Identify which cell holds the provided text, then report its [x, y] central coordinate. 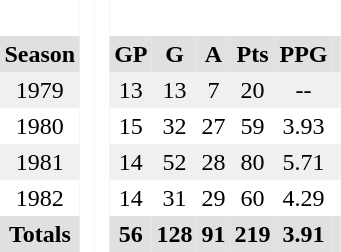
31 [174, 198]
32 [174, 126]
28 [214, 162]
5.71 [304, 162]
A [214, 54]
Pts [252, 54]
GP [131, 54]
59 [252, 126]
Totals [40, 234]
1980 [40, 126]
219 [252, 234]
4.29 [304, 198]
60 [252, 198]
128 [174, 234]
Season [40, 54]
15 [131, 126]
-- [304, 90]
29 [214, 198]
80 [252, 162]
1982 [40, 198]
3.93 [304, 126]
52 [174, 162]
PPG [304, 54]
56 [131, 234]
7 [214, 90]
27 [214, 126]
1981 [40, 162]
3.91 [304, 234]
1979 [40, 90]
20 [252, 90]
G [174, 54]
91 [214, 234]
